Find where the given text appears and provide that cell's center as (X, Y) coordinate. 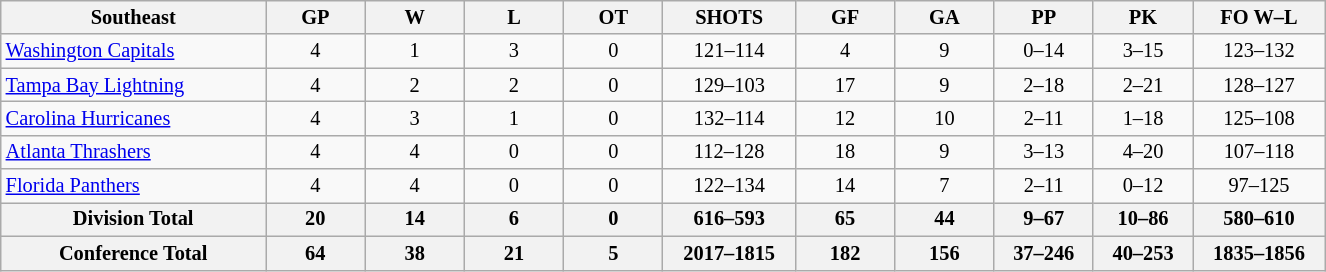
3–15 (1142, 51)
PK (1142, 17)
128–127 (1260, 85)
1–18 (1142, 118)
Tampa Bay Lightning (134, 85)
5 (614, 253)
123–132 (1260, 51)
1835–1856 (1260, 253)
2017–1815 (729, 253)
Atlanta Thrashers (134, 152)
44 (944, 219)
9–67 (1044, 219)
616–593 (729, 219)
12 (844, 118)
Division Total (134, 219)
18 (844, 152)
FO W–L (1260, 17)
Conference Total (134, 253)
97–125 (1260, 186)
17 (844, 85)
3–13 (1044, 152)
OT (614, 17)
6 (514, 219)
W (414, 17)
21 (514, 253)
0–12 (1142, 186)
132–114 (729, 118)
L (514, 17)
129–103 (729, 85)
37–246 (1044, 253)
Washington Capitals (134, 51)
SHOTS (729, 17)
182 (844, 253)
64 (316, 253)
GA (944, 17)
GF (844, 17)
4–20 (1142, 152)
125–108 (1260, 118)
580–610 (1260, 219)
Carolina Hurricanes (134, 118)
107–118 (1260, 152)
10–86 (1142, 219)
GP (316, 17)
10 (944, 118)
65 (844, 219)
PP (1044, 17)
7 (944, 186)
20 (316, 219)
122–134 (729, 186)
Southeast (134, 17)
121–114 (729, 51)
Florida Panthers (134, 186)
156 (944, 253)
2–21 (1142, 85)
2–18 (1044, 85)
0–14 (1044, 51)
38 (414, 253)
40–253 (1142, 253)
112–128 (729, 152)
